Pinpoint the cell where the given text exists, returning its (x, y) midpoint coordinate. 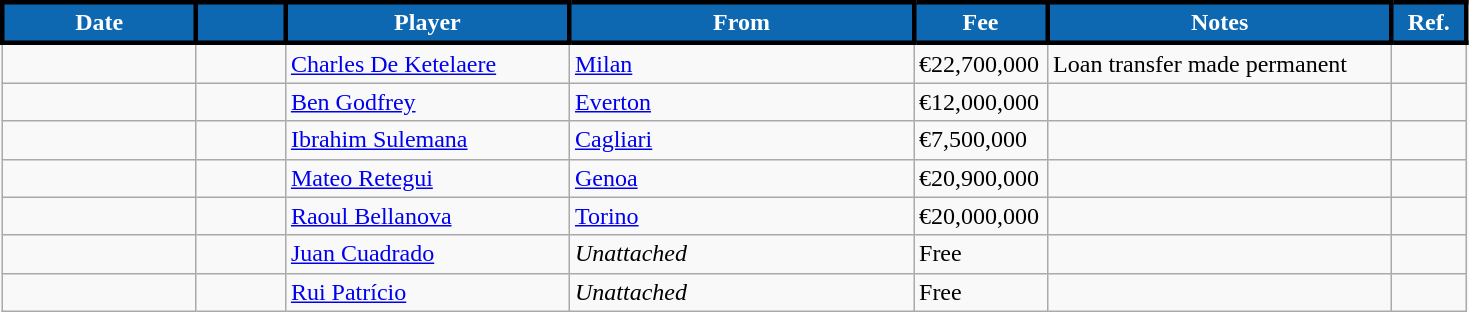
Rui Patrício (427, 292)
Notes (1220, 22)
Player (427, 22)
Raoul Bellanova (427, 216)
€12,000,000 (981, 102)
€20,900,000 (981, 178)
Milan (741, 63)
Juan Cuadrado (427, 254)
Cagliari (741, 140)
Torino (741, 216)
€22,700,000 (981, 63)
Loan transfer made permanent (1220, 63)
Everton (741, 102)
Ibrahim Sulemana (427, 140)
From (741, 22)
Charles De Ketelaere (427, 63)
Fee (981, 22)
€7,500,000 (981, 140)
Genoa (741, 178)
Date (99, 22)
Mateo Retegui (427, 178)
€20,000,000 (981, 216)
Ref. (1429, 22)
Ben Godfrey (427, 102)
